Extract the [x, y] coordinate from the center of the cell holding the provided text.  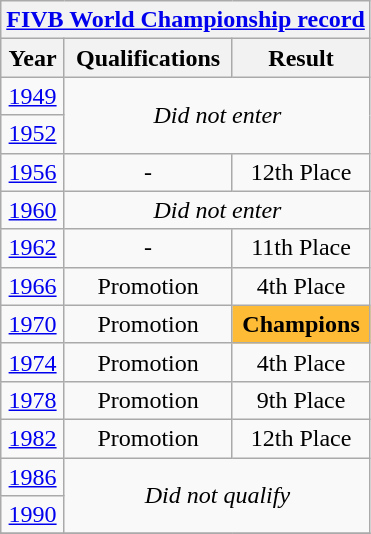
1962 [33, 248]
1986 [33, 477]
FIVB World Championship record [186, 20]
1990 [33, 515]
1956 [33, 172]
11th Place [302, 248]
1978 [33, 400]
9th Place [302, 400]
1982 [33, 438]
Champions [302, 324]
Year [33, 58]
1949 [33, 96]
Did not qualify [217, 496]
Qualifications [148, 58]
Result [302, 58]
1952 [33, 134]
1960 [33, 210]
1966 [33, 286]
1970 [33, 324]
1974 [33, 362]
